Identify which cell holds the provided text, then report its (x, y) central coordinate. 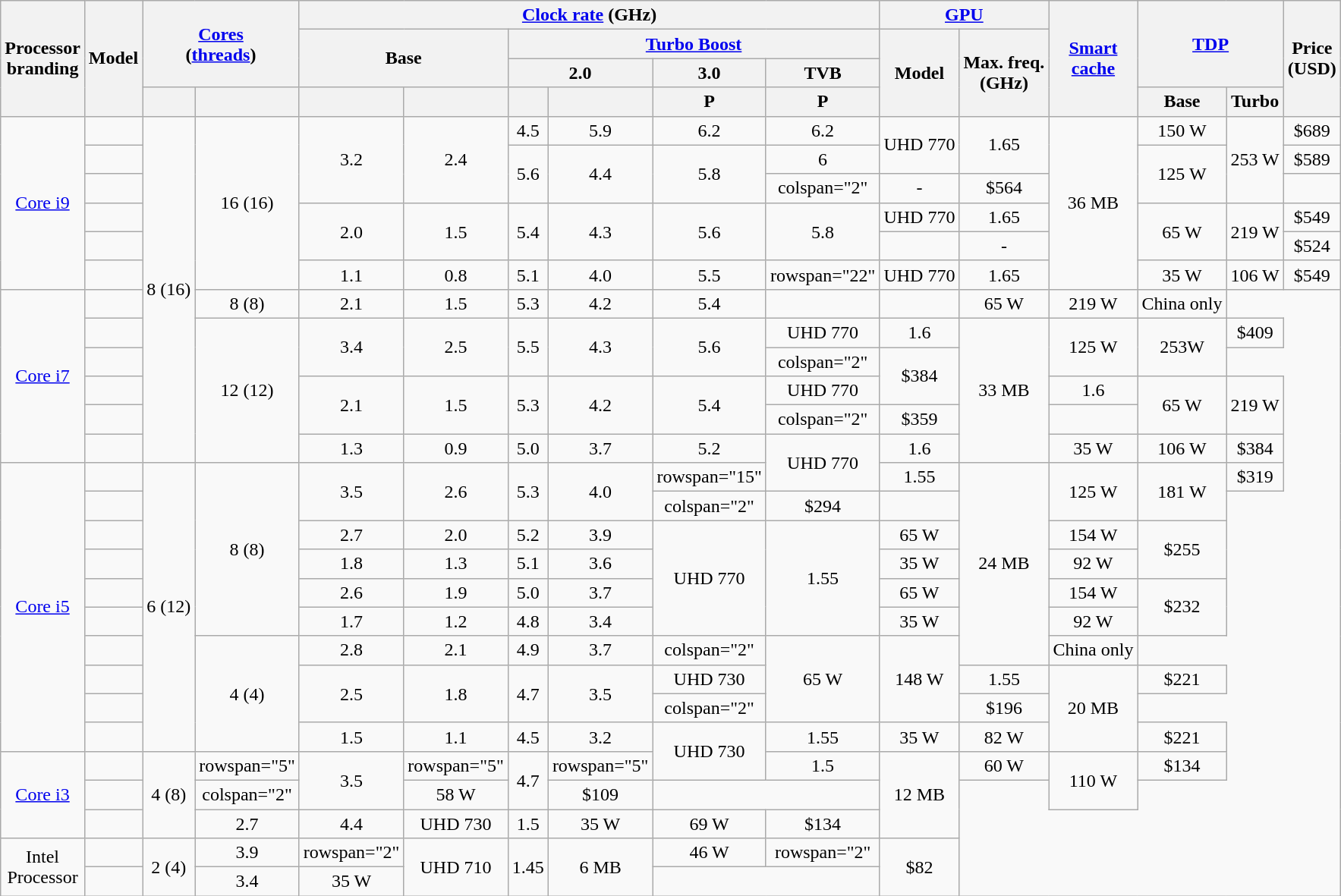
$232 (1182, 607)
5.9 (600, 130)
6 (823, 159)
$82 (920, 867)
UHD 710 (456, 867)
Clock rate (GHz) (589, 15)
60 W (1004, 766)
$409 (1255, 332)
$689 (1311, 130)
$359 (920, 420)
Cores(threads) (222, 44)
$589 (1311, 159)
TDP (1210, 44)
4.9 (528, 650)
IntelProcessor (42, 867)
12 (12) (247, 390)
rowspan="22" (823, 275)
3.0 (710, 73)
36 MB (1093, 203)
$109 (600, 794)
12 MB (920, 794)
46 W (710, 853)
1.45 (528, 867)
$524 (1311, 246)
181 W (1182, 492)
2.4 (456, 159)
0.8 (456, 275)
1.7 (351, 621)
$319 (1255, 477)
Smartcache (1093, 58)
$564 (1004, 188)
$196 (1004, 708)
2.8 (351, 650)
150 W (1182, 130)
Core i9 (42, 203)
4 (4) (247, 693)
148 W (920, 679)
Max. freq.(GHz) (1004, 73)
69 W (710, 823)
Core i7 (42, 376)
1.9 (456, 593)
0.9 (456, 448)
$294 (823, 506)
GPU (964, 15)
24 MB (1004, 564)
16 (16) (247, 203)
Turbo (1255, 102)
rowspan="15" (710, 477)
Core i5 (42, 607)
58 W (456, 794)
Core i3 (42, 794)
1.2 (456, 621)
82 W (1004, 737)
Price(USD) (1311, 58)
4 (8) (168, 794)
110 W (1093, 780)
2 (4) (168, 867)
8 (16) (168, 290)
253W (1182, 347)
$255 (1182, 549)
20 MB (1093, 708)
253 W (1255, 159)
4.8 (528, 621)
33 MB (1004, 390)
3.6 (600, 564)
6 MB (600, 867)
Turbo Boost (694, 44)
TVB (823, 73)
Processorbranding (42, 58)
6 (12) (168, 607)
